Identify which cell holds the provided text, then report its (X, Y) central coordinate. 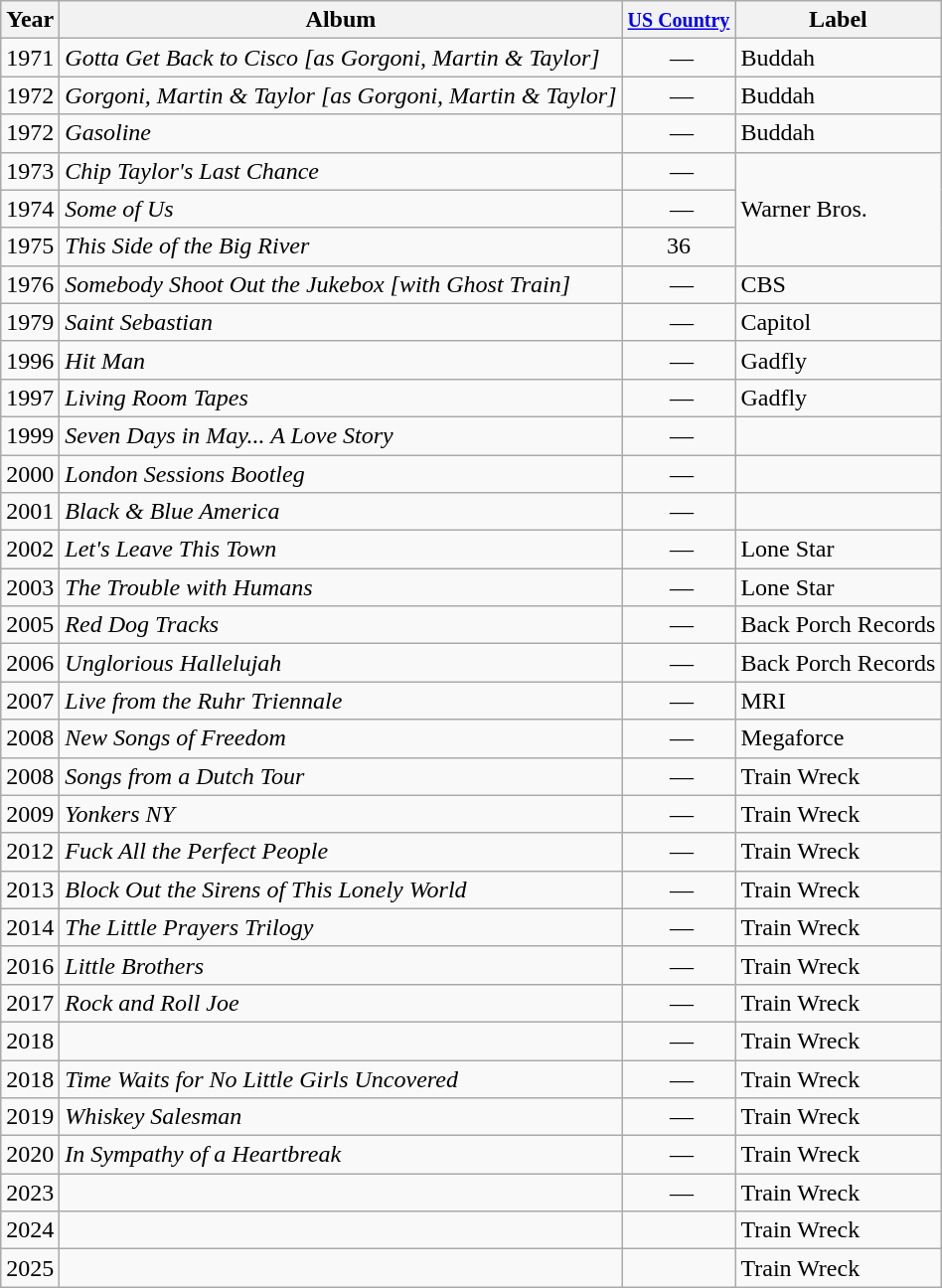
2007 (30, 701)
2019 (30, 1117)
Somebody Shoot Out the Jukebox [with Ghost Train] (341, 284)
2013 (30, 889)
2002 (30, 550)
CBS (839, 284)
MRI (839, 701)
1973 (30, 171)
Some of Us (341, 209)
2016 (30, 965)
Album (341, 20)
Little Brothers (341, 965)
2014 (30, 927)
Unglorious Hallelujah (341, 663)
Hit Man (341, 360)
Block Out the Sirens of This Lonely World (341, 889)
The Little Prayers Trilogy (341, 927)
Let's Leave This Town (341, 550)
London Sessions Bootleg (341, 474)
Yonkers NY (341, 814)
2020 (30, 1155)
Year (30, 20)
Rock and Roll Joe (341, 1003)
1979 (30, 322)
Gorgoni, Martin & Taylor [as Gorgoni, Martin & Taylor] (341, 95)
1976 (30, 284)
This Side of the Big River (341, 246)
2005 (30, 625)
Black & Blue America (341, 512)
US Country (679, 20)
36 (679, 246)
New Songs of Freedom (341, 738)
Live from the Ruhr Triennale (341, 701)
Warner Bros. (839, 209)
The Trouble with Humans (341, 587)
Saint Sebastian (341, 322)
2017 (30, 1003)
Megaforce (839, 738)
Chip Taylor's Last Chance (341, 171)
Seven Days in May... A Love Story (341, 435)
1996 (30, 360)
2009 (30, 814)
2024 (30, 1230)
Capitol (839, 322)
Living Room Tapes (341, 398)
1974 (30, 209)
1999 (30, 435)
Songs from a Dutch Tour (341, 776)
Gotta Get Back to Cisco [as Gorgoni, Martin & Taylor] (341, 58)
2000 (30, 474)
2006 (30, 663)
Gasoline (341, 133)
2003 (30, 587)
Time Waits for No Little Girls Uncovered (341, 1078)
1971 (30, 58)
2012 (30, 852)
Red Dog Tracks (341, 625)
2025 (30, 1268)
In Sympathy of a Heartbreak (341, 1155)
Whiskey Salesman (341, 1117)
Fuck All the Perfect People (341, 852)
2023 (30, 1193)
1975 (30, 246)
1997 (30, 398)
Label (839, 20)
2001 (30, 512)
